Scan for the cell matching the given text and deliver its [X, Y] coordinate at center. 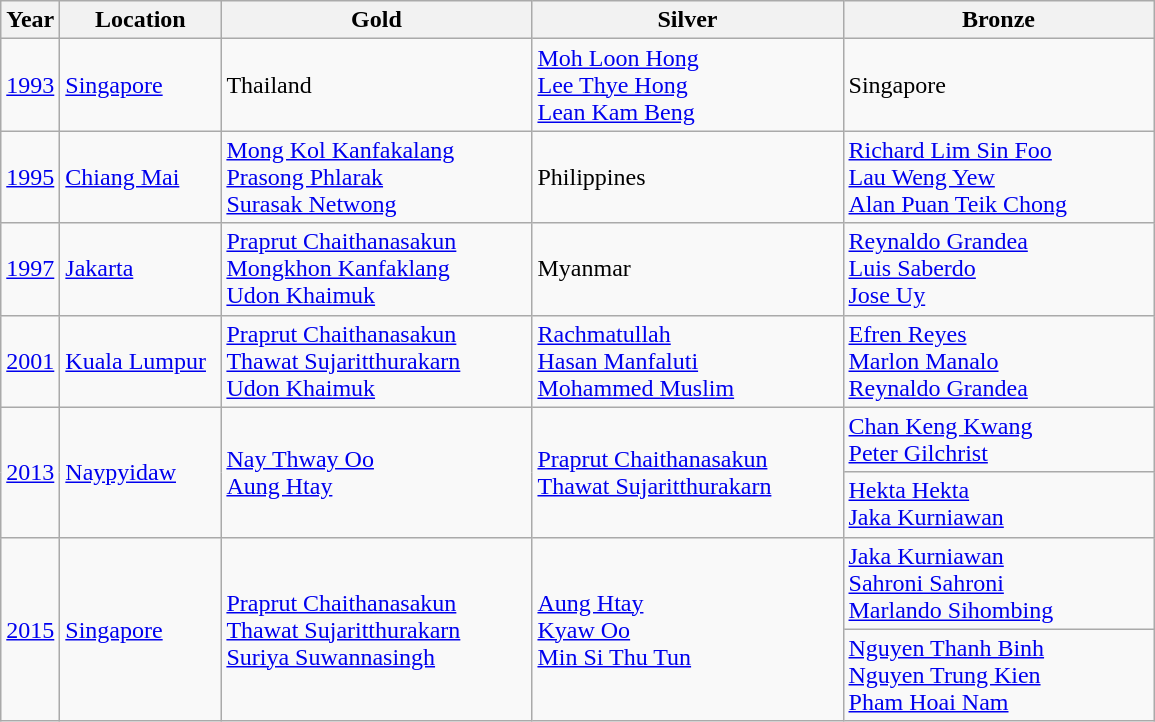
Kuala Lumpur [140, 361]
Naypyidaw [140, 472]
Gold [376, 20]
2013 [30, 472]
Aung Htay Kyaw Oo Min Si Thu Tun [688, 629]
Praprut Chaithanasakun Thawat Sujaritthurakarn [688, 472]
Praprut Chaithanasakun Thawat Sujaritthurakarn Udon Khaimuk [376, 361]
Rachmatullah Hasan Manfaluti Mohammed Muslim [688, 361]
Praprut Chaithanasakun Thawat Sujaritthurakarn Suriya Suwannasingh [376, 629]
Year [30, 20]
Myanmar [688, 269]
2015 [30, 629]
Chiang Mai [140, 177]
Praprut Chaithanasakun Mongkhon Kanfaklang Udon Khaimuk [376, 269]
Efren Reyes Marlon Manalo Reynaldo Grandea [998, 361]
Mong Kol Kanfakalang Prasong Phlarak Surasak Netwong [376, 177]
2001 [30, 361]
1995 [30, 177]
Silver [688, 20]
Chan Keng Kwang Peter Gilchrist [998, 440]
Jakarta [140, 269]
1997 [30, 269]
Bronze [998, 20]
Moh Loon Hong Lee Thye Hong Lean Kam Beng [688, 85]
Thailand [376, 85]
Nay Thway Oo Aung Htay [376, 472]
Reynaldo Grandea Luis Saberdo Jose Uy [998, 269]
1993 [30, 85]
Hekta Hekta Jaka Kurniawan [998, 504]
Richard Lim Sin Foo Lau Weng Yew Alan Puan Teik Chong [998, 177]
Jaka Kurniawan Sahroni Sahroni Marlando Sihombing [998, 583]
Location [140, 20]
Philippines [688, 177]
Nguyen Thanh Binh Nguyen Trung Kien Pham Hoai Nam [998, 675]
